Provide the (x, y) coordinate of the cell's center where the given text is located.  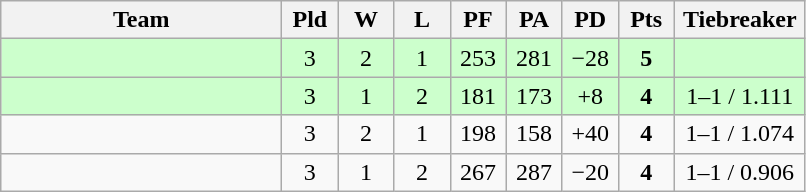
1–1 / 1.111 (740, 96)
PA (534, 20)
267 (478, 172)
5 (646, 58)
Pts (646, 20)
1–1 / 0.906 (740, 172)
173 (534, 96)
PF (478, 20)
1–1 / 1.074 (740, 134)
Tiebreaker (740, 20)
Pld (310, 20)
287 (534, 172)
253 (478, 58)
158 (534, 134)
−20 (590, 172)
−28 (590, 58)
Team (142, 20)
+8 (590, 96)
W (366, 20)
PD (590, 20)
281 (534, 58)
198 (478, 134)
+40 (590, 134)
L (422, 20)
181 (478, 96)
